Extract the [x, y] coordinate from the center of the cell holding the provided text.  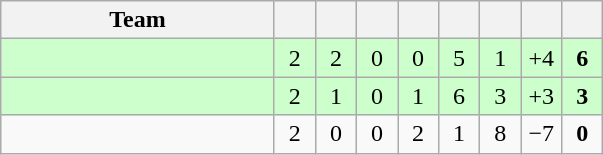
8 [500, 134]
Team [138, 20]
5 [460, 58]
+3 [542, 96]
+4 [542, 58]
−7 [542, 134]
